Detect which cell encompasses the target text, then output its (x, y) center coordinate. 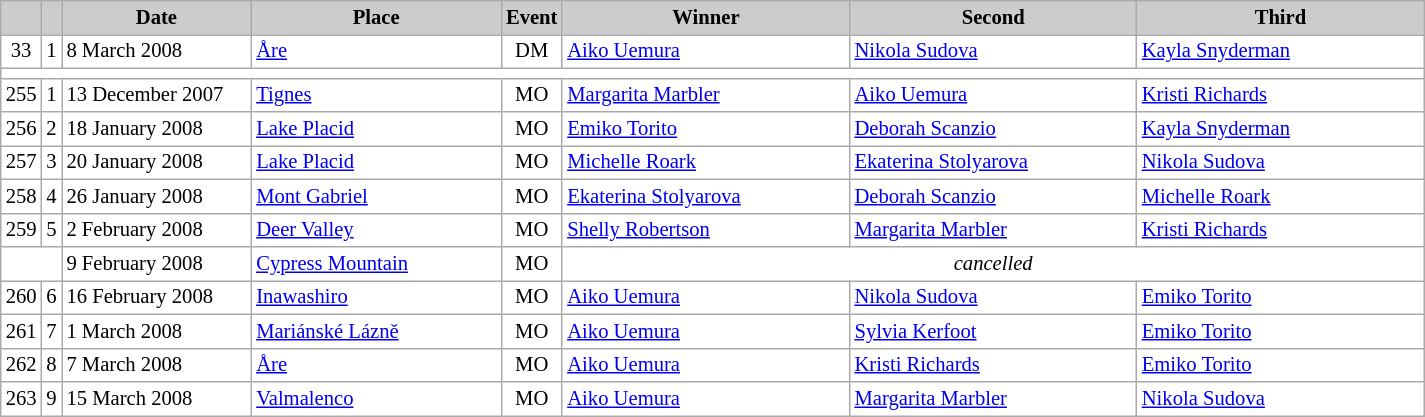
6 (51, 297)
20 January 2008 (157, 162)
Shelly Robertson (706, 230)
7 March 2008 (157, 365)
260 (22, 297)
258 (22, 196)
Event (532, 17)
7 (51, 331)
8 March 2008 (157, 51)
262 (22, 365)
13 December 2007 (157, 95)
cancelled (993, 263)
257 (22, 162)
256 (22, 129)
259 (22, 230)
Second (994, 17)
8 (51, 365)
Mariánské Lázně (376, 331)
Winner (706, 17)
Third (1280, 17)
Tignes (376, 95)
Cypress Mountain (376, 263)
2 (51, 129)
26 January 2008 (157, 196)
263 (22, 399)
2 February 2008 (157, 230)
255 (22, 95)
Sylvia Kerfoot (994, 331)
Inawashiro (376, 297)
Place (376, 17)
261 (22, 331)
Valmalenco (376, 399)
3 (51, 162)
4 (51, 196)
Deer Valley (376, 230)
1 March 2008 (157, 331)
15 March 2008 (157, 399)
9 February 2008 (157, 263)
Mont Gabriel (376, 196)
9 (51, 399)
Date (157, 17)
33 (22, 51)
5 (51, 230)
DM (532, 51)
16 February 2008 (157, 297)
18 January 2008 (157, 129)
